Extract the [X, Y] coordinate from the center of the cell holding the provided text.  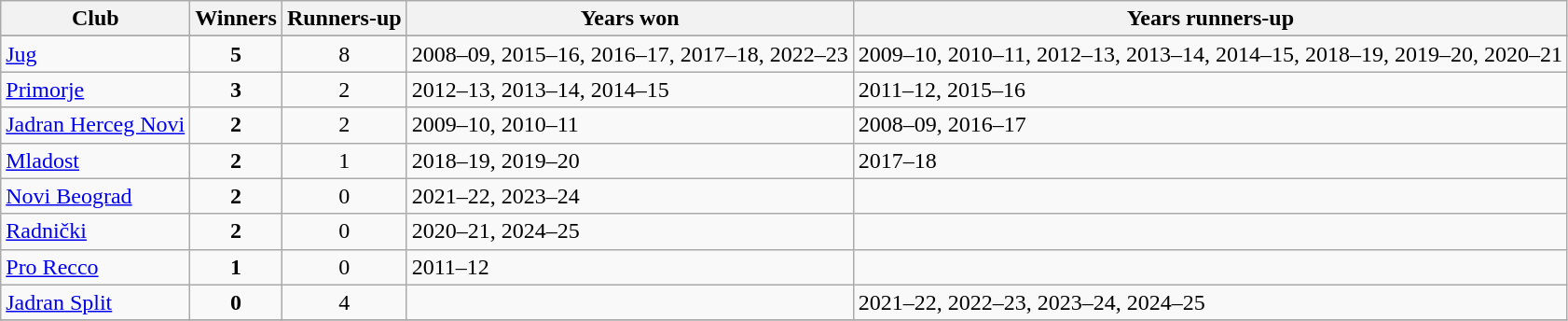
8 [344, 54]
2021–22, 2023–24 [630, 196]
2012–13, 2013–14, 2014–15 [630, 90]
2018–19, 2019–20 [630, 160]
4 [344, 302]
Years runners-up [1210, 19]
2021–22, 2022–23, 2023–24, 2024–25 [1210, 302]
Jadran Split [95, 302]
2009–10, 2010–11, 2012–13, 2013–14, 2014–15, 2018–19, 2019–20, 2020–21 [1210, 54]
Mladost [95, 160]
5 [237, 54]
Jug [95, 54]
2009–10, 2010–11 [630, 125]
3 [237, 90]
Runners-up [344, 19]
2011–12 [630, 267]
2008–09, 2015–16, 2016–17, 2017–18, 2022–23 [630, 54]
2020–21, 2024–25 [630, 231]
Primorje [95, 90]
Jadran Herceg Novi [95, 125]
2011–12, 2015–16 [1210, 90]
2008–09, 2016–17 [1210, 125]
Radnički [95, 231]
Winners [237, 19]
Novi Beograd [95, 196]
2017–18 [1210, 160]
Club [95, 19]
Years won [630, 19]
Pro Recco [95, 267]
